Capture the cell that displays the provided text and extract its (X, Y) central coordinate. 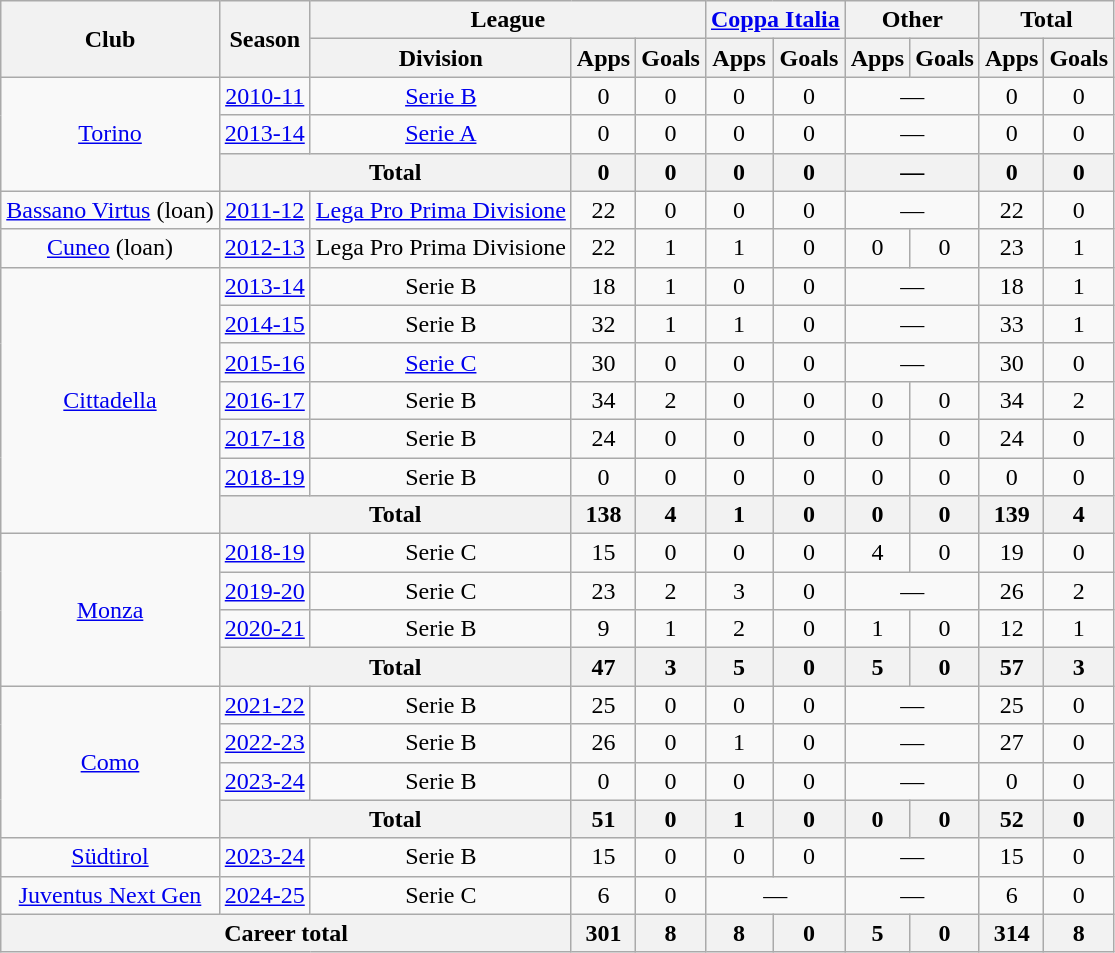
Cuneo (loan) (110, 248)
57 (1011, 667)
314 (1011, 933)
139 (1011, 515)
51 (603, 819)
Club (110, 39)
47 (603, 667)
2010-11 (264, 96)
27 (1011, 743)
52 (1011, 819)
32 (603, 324)
301 (603, 933)
19 (1011, 553)
Torino (110, 134)
Serie A (440, 134)
12 (1011, 629)
2021-22 (264, 705)
Como (110, 762)
9 (603, 629)
2014-15 (264, 324)
138 (603, 515)
Juventus Next Gen (110, 895)
Monza (110, 610)
2016-17 (264, 400)
Bassano Virtus (loan) (110, 210)
Career total (286, 933)
Division (440, 58)
2024-25 (264, 895)
League (508, 20)
2015-16 (264, 362)
2019-20 (264, 591)
Cittadella (110, 400)
Coppa Italia (775, 20)
Other (912, 20)
2011-12 (264, 210)
2017-18 (264, 438)
Südtirol (110, 857)
2022-23 (264, 743)
Season (264, 39)
33 (1011, 324)
2012-13 (264, 248)
2020-21 (264, 629)
